Capture the cell that displays the provided text and extract its (X, Y) central coordinate. 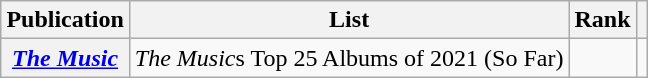
The Musics Top 25 Albums of 2021 (So Far) (349, 58)
Rank (602, 20)
The Music (65, 58)
List (349, 20)
Publication (65, 20)
